For the text-containing cell, return its midpoint in [x, y] coordinate format. 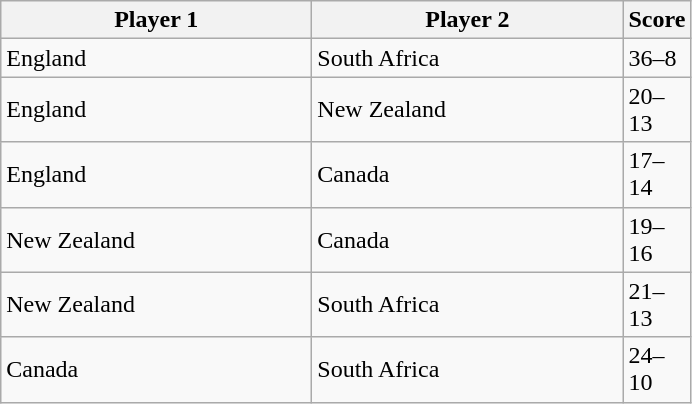
24–10 [657, 370]
Player 2 [468, 20]
17–14 [657, 174]
21–13 [657, 304]
Score [657, 20]
20–13 [657, 110]
Player 1 [156, 20]
36–8 [657, 58]
19–16 [657, 240]
